Search for the cell housing the specified text and yield its (x, y) center coordinate. 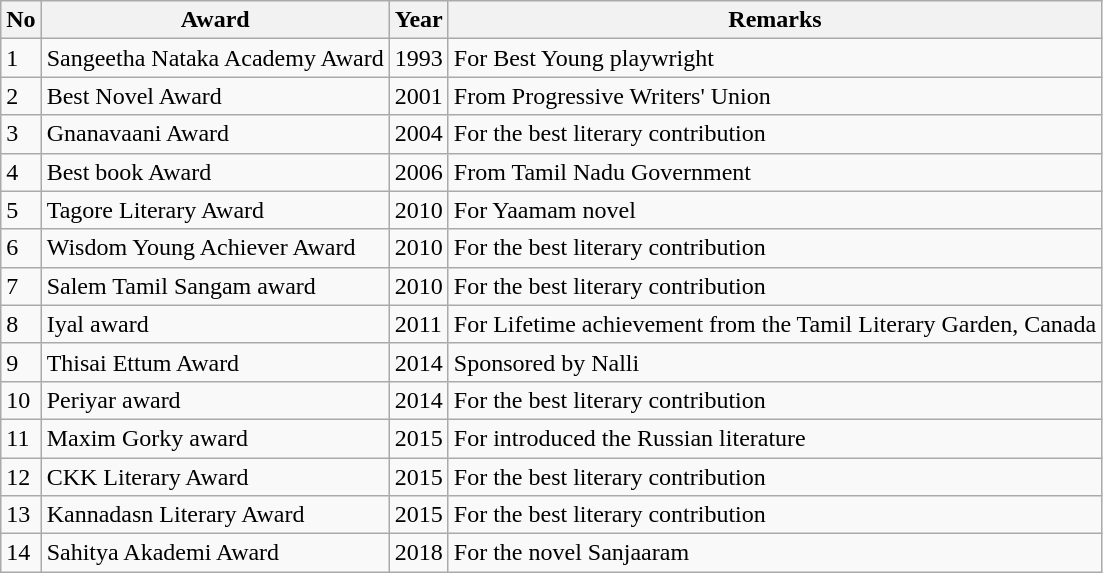
11 (21, 438)
For introduced the Russian literature (774, 438)
1993 (418, 58)
From Progressive Writers' Union (774, 96)
Best Novel Award (215, 96)
13 (21, 515)
For Lifetime achievement from the Tamil Literary Garden, Canada (774, 324)
Gnanavaani Award (215, 134)
Sponsored by Nalli (774, 362)
Sangeetha Nataka Academy Award (215, 58)
Remarks (774, 20)
Wisdom Young Achiever Award (215, 248)
7 (21, 286)
For Yaamam novel (774, 210)
Award (215, 20)
Periyar award (215, 400)
No (21, 20)
10 (21, 400)
Iyal award (215, 324)
Sahitya Akademi Award (215, 553)
6 (21, 248)
1 (21, 58)
Kannadasn Literary Award (215, 515)
Best book Award (215, 172)
2001 (418, 96)
9 (21, 362)
For Best Young playwright (774, 58)
14 (21, 553)
4 (21, 172)
2006 (418, 172)
From Tamil Nadu Government (774, 172)
5 (21, 210)
2 (21, 96)
CKK Literary Award (215, 477)
Thisai Ettum Award (215, 362)
Salem Tamil Sangam award (215, 286)
2018 (418, 553)
2011 (418, 324)
Tagore Literary Award (215, 210)
3 (21, 134)
8 (21, 324)
12 (21, 477)
Year (418, 20)
2004 (418, 134)
For the novel Sanjaaram (774, 553)
Maxim Gorky award (215, 438)
